Locate the cell with the specified text and output its [X, Y] center coordinate. 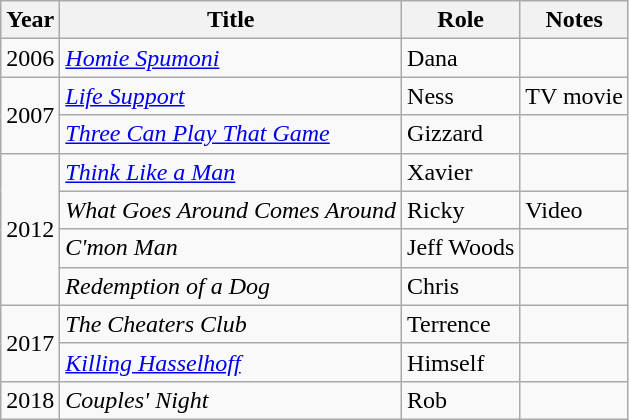
The Cheaters Club [231, 324]
C'mon Man [231, 248]
Year [30, 20]
Homie Spumoni [231, 58]
Ness [461, 96]
Role [461, 20]
Life Support [231, 96]
Chris [461, 286]
Video [574, 210]
Terrence [461, 324]
Title [231, 20]
What Goes Around Comes Around [231, 210]
Rob [461, 400]
Redemption of a Dog [231, 286]
Notes [574, 20]
Xavier [461, 172]
Himself [461, 362]
2017 [30, 343]
2018 [30, 400]
Three Can Play That Game [231, 134]
2012 [30, 229]
2007 [30, 115]
Think Like a Man [231, 172]
Jeff Woods [461, 248]
TV movie [574, 96]
Ricky [461, 210]
Killing Hasselhoff [231, 362]
Gizzard [461, 134]
Dana [461, 58]
2006 [30, 58]
Couples' Night [231, 400]
